Capture the cell that displays the provided text and extract its [X, Y] central coordinate. 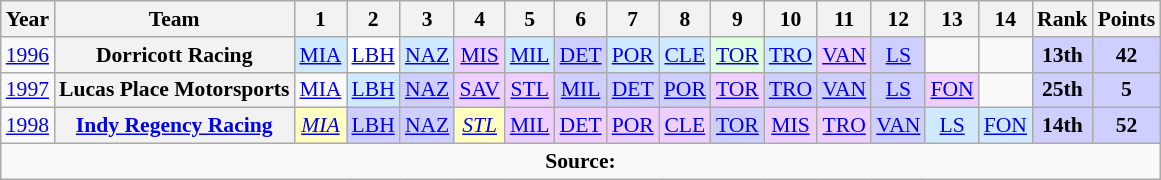
1997 [28, 90]
25th [1062, 90]
Rank [1062, 19]
7 [633, 19]
2 [372, 19]
Source: [581, 162]
3 [427, 19]
1996 [28, 55]
4 [480, 19]
10 [790, 19]
1998 [28, 126]
12 [898, 19]
11 [844, 19]
13th [1062, 55]
42 [1127, 55]
8 [685, 19]
52 [1127, 126]
1 [320, 19]
SAV [480, 90]
Points [1127, 19]
Team [174, 19]
14 [1006, 19]
13 [952, 19]
Year [28, 19]
Lucas Place Motorsports [174, 90]
Dorricott Racing [174, 55]
14th [1062, 126]
6 [581, 19]
9 [738, 19]
Indy Regency Racing [174, 126]
